Output the (x, y) coordinate of the center of the cell containing the given text.  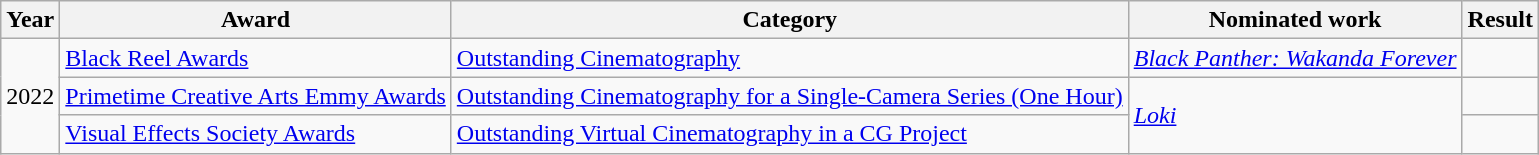
Result (1500, 20)
Black Panther: Wakanda Forever (1295, 58)
Year (30, 20)
Outstanding Cinematography for a Single-Camera Series (One Hour) (790, 96)
Primetime Creative Arts Emmy Awards (256, 96)
Outstanding Cinematography (790, 58)
Category (790, 20)
Visual Effects Society Awards (256, 134)
Outstanding Virtual Cinematography in a CG Project (790, 134)
Nominated work (1295, 20)
2022 (30, 96)
Loki (1295, 115)
Black Reel Awards (256, 58)
Award (256, 20)
